For the text-containing cell, return its midpoint in [x, y] coordinate format. 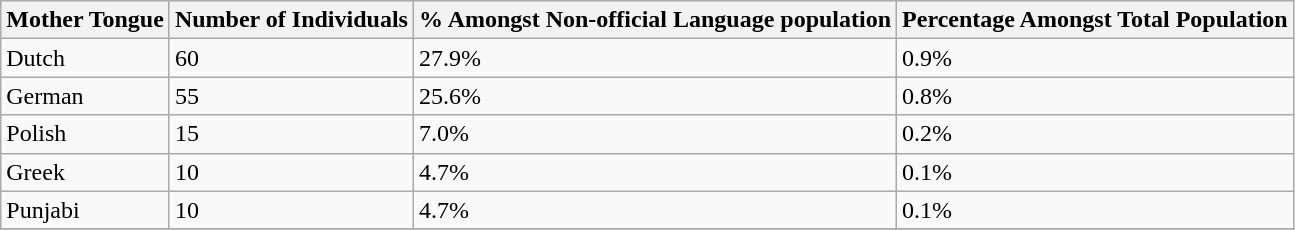
Polish [86, 134]
Percentage Amongst Total Population [1096, 20]
Punjabi [86, 210]
Number of Individuals [291, 20]
0.2% [1096, 134]
Greek [86, 172]
German [86, 96]
% Amongst Non-official Language population [654, 20]
Mother Tongue [86, 20]
0.9% [1096, 58]
15 [291, 134]
25.6% [654, 96]
Dutch [86, 58]
60 [291, 58]
55 [291, 96]
27.9% [654, 58]
7.0% [654, 134]
0.8% [1096, 96]
